Return [x, y] of the center of cell containing provided text 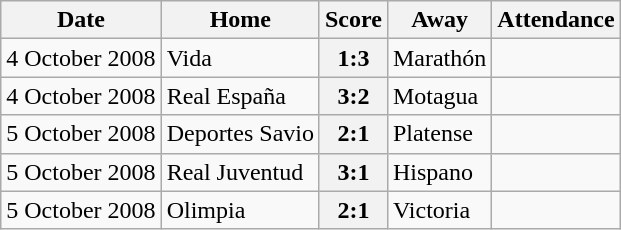
Victoria [439, 210]
Marathón [439, 58]
Motagua [439, 96]
Olimpia [240, 210]
Date [81, 20]
Attendance [556, 20]
Home [240, 20]
Deportes Savio [240, 134]
Platense [439, 134]
1:3 [353, 58]
Vida [240, 58]
3:2 [353, 96]
Real España [240, 96]
Hispano [439, 172]
3:1 [353, 172]
Score [353, 20]
Real Juventud [240, 172]
Away [439, 20]
